Detect which cell encompasses the target text, then output its (X, Y) center coordinate. 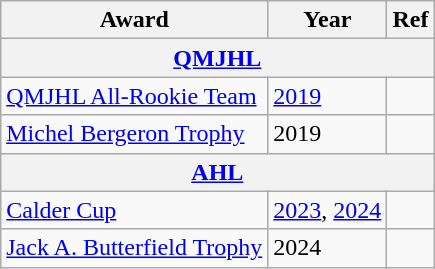
Calder Cup (134, 210)
Ref (410, 20)
2024 (328, 248)
QMJHL (218, 58)
Michel Bergeron Trophy (134, 134)
Year (328, 20)
QMJHL All-Rookie Team (134, 96)
AHL (218, 172)
2023, 2024 (328, 210)
Award (134, 20)
Jack A. Butterfield Trophy (134, 248)
